Pinpoint the cell where the given text exists, returning its [X, Y] midpoint coordinate. 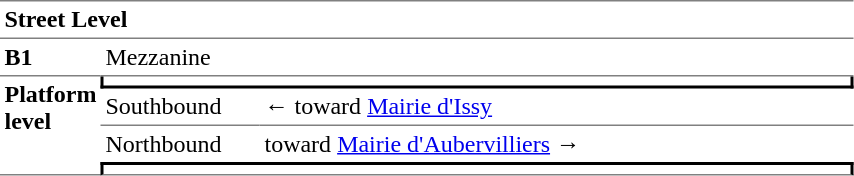
Northbound [180, 144]
toward Mairie d'Aubervilliers → [557, 144]
Platform level [50, 126]
Southbound [180, 107]
Mezzanine [478, 58]
B1 [50, 58]
Street Level [427, 20]
← toward Mairie d'Issy [557, 107]
